Detect which cell encompasses the target text, then output its (x, y) center coordinate. 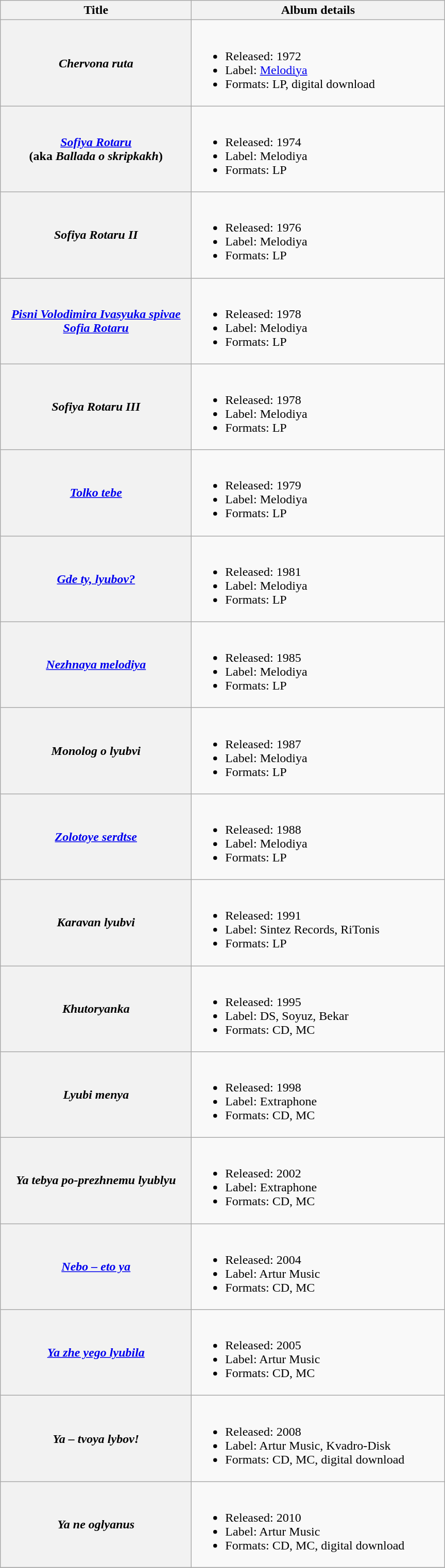
Gde ty, lyubov? (96, 578)
Chervona ruta (96, 63)
Released: 2005Label: Artur MusicFormats: CD, MC (318, 1352)
Released: 2002Label: ExtraphoneFormats: CD, MC (318, 1181)
Released: 1985Label: MelodiyaFormats: LP (318, 665)
Released: 1988Label: MelodiyaFormats: LP (318, 837)
Released: 1995Label: DS, Soyuz, BekarFormats: CD, MC (318, 1009)
Pisni Volodimira Ivasyuka spivae Sofia Rotaru (96, 321)
Ya tebya po-prezhnemu lyublyu (96, 1181)
Released: 1979Label: MelodiyaFormats: LP (318, 493)
Released: 1998Label: ExtraphoneFormats: CD, MC (318, 1095)
Ya – tvoya lybov! (96, 1439)
Released: 2004Label: Artur MusicFormats: CD, MC (318, 1267)
Ya ne oglyanus (96, 1524)
Sofiya Rotaru III (96, 407)
Karavan lyubvi (96, 922)
Zolotoye serdtse (96, 837)
Title (96, 10)
Sofiya Rotaru (aka Ballada o skripkakh) (96, 149)
Released: 1987Label: MelodiyaFormats: LP (318, 750)
Sofiya Rotaru II (96, 235)
Lyubi menya (96, 1095)
Released: 1991Label: Sintez Records, RiTonisFormats: LP (318, 922)
Nezhnaya melodiya (96, 665)
Released: 2010Label: Artur MusicFormats: CD, MC, digital download (318, 1524)
Album details (318, 10)
Nebo – eto ya (96, 1267)
Monolog o lyubvi (96, 750)
Released: 1972Label: MelodiyaFormats: LP, digital download (318, 63)
Tolko tebe (96, 493)
Ya zhe yego lyubila (96, 1352)
Released: 1976Label: MelodiyaFormats: LP (318, 235)
Released: 1974Label: MelodiyaFormats: LP (318, 149)
Khutoryanka (96, 1009)
Released: 2008Label: Artur Music, Kvadro-DiskFormats: CD, MC, digital download (318, 1439)
Released: 1981Label: MelodiyaFormats: LP (318, 578)
